Output the [x, y] coordinate of the center of the cell containing the given text.  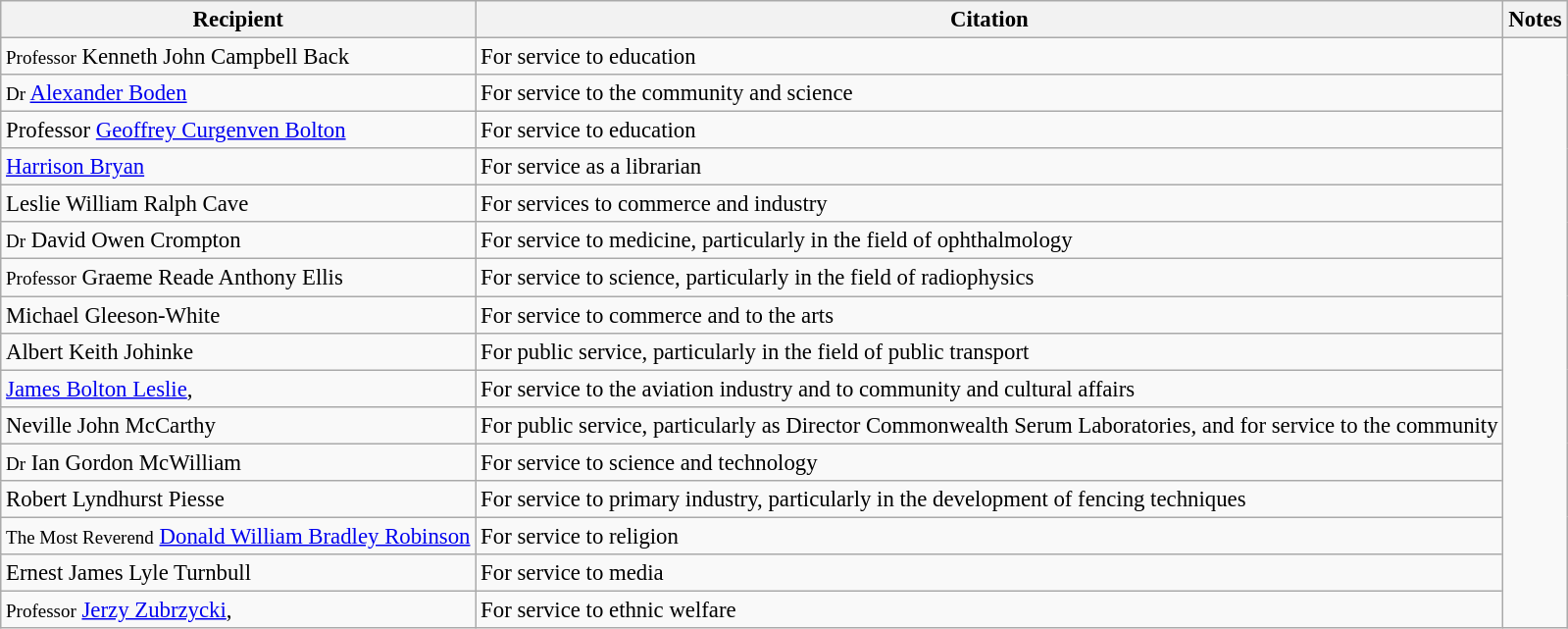
Professor Kenneth John Campbell Back [238, 57]
For services to commerce and industry [989, 204]
For public service, particularly as Director Commonwealth Serum Laboratories, and for service to the community [989, 425]
Recipient [238, 20]
Citation [989, 20]
For service to religion [989, 536]
Harrison Bryan [238, 167]
Albert Keith Johinke [238, 351]
Leslie William Ralph Cave [238, 204]
Professor Graeme Reade Anthony Ellis [238, 278]
For service to the aviation industry and to community and cultural affairs [989, 389]
For service to commerce and to the arts [989, 315]
Dr David Owen Crompton [238, 240]
For service to primary industry, particularly in the development of fencing techniques [989, 499]
The Most Reverend Donald William Bradley Robinson [238, 536]
Robert Lyndhurst Piesse [238, 499]
James Bolton Leslie, [238, 389]
For public service, particularly in the field of public transport [989, 351]
For service to the community and science [989, 93]
Michael Gleeson-White [238, 315]
Dr Alexander Boden [238, 93]
Notes [1536, 20]
For service to medicine, particularly in the field of ophthalmology [989, 240]
For service to science, particularly in the field of radiophysics [989, 278]
For service to ethnic welfare [989, 609]
For service as a librarian [989, 167]
For service to science and technology [989, 462]
Ernest James Lyle Turnbull [238, 573]
Professor Jerzy Zubrzycki, [238, 609]
Neville John McCarthy [238, 425]
For service to media [989, 573]
Dr Ian Gordon McWilliam [238, 462]
Professor Geoffrey Curgenven Bolton [238, 131]
